From the cell containing the given text, extract its center point as [x, y] coordinate. 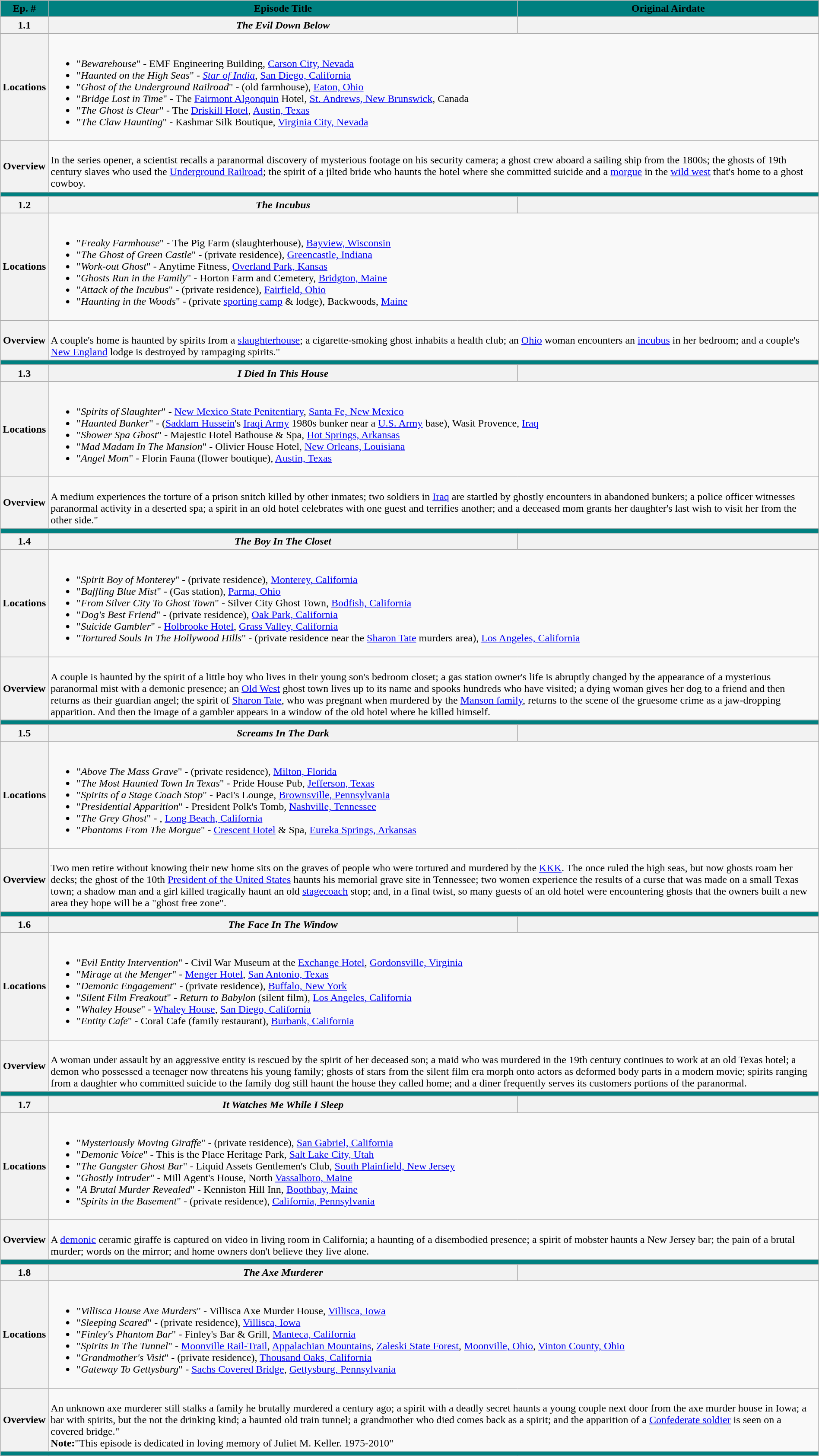
The Boy In The Closet [283, 542]
1.8 [24, 1273]
It Watches Me While I Sleep [283, 1104]
Screams In The Dark [283, 733]
Original Airdate [668, 9]
Episode Title [283, 9]
The Axe Murderer [283, 1273]
1.1 [24, 25]
The Evil Down Below [283, 25]
The Incubus [283, 205]
I Died In This House [283, 373]
1.5 [24, 733]
Ep. # [24, 9]
The Face In The Window [283, 924]
1.6 [24, 924]
1.7 [24, 1104]
1.3 [24, 373]
1.2 [24, 205]
1.4 [24, 542]
